Identify which cell holds the provided text, then report its (X, Y) central coordinate. 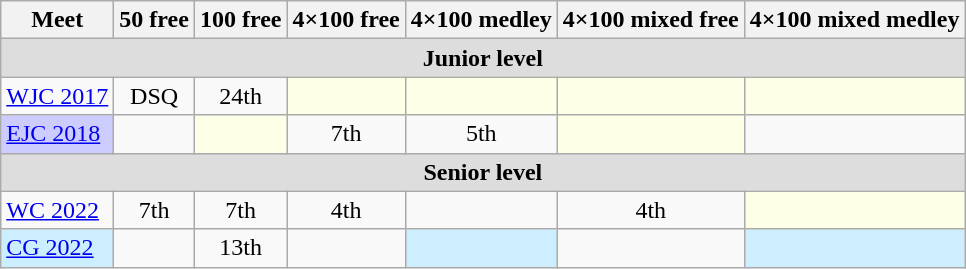
5th (481, 134)
13th (240, 248)
24th (240, 96)
4×100 mixed free (650, 20)
EJC 2018 (58, 134)
50 free (154, 20)
4×100 free (346, 20)
Senior level (483, 172)
CG 2022 (58, 248)
Junior level (483, 58)
WC 2022 (58, 210)
WJC 2017 (58, 96)
4×100 mixed medley (854, 20)
100 free (240, 20)
4×100 medley (481, 20)
Meet (58, 20)
DSQ (154, 96)
